Return (X, Y) of the center of cell containing provided text 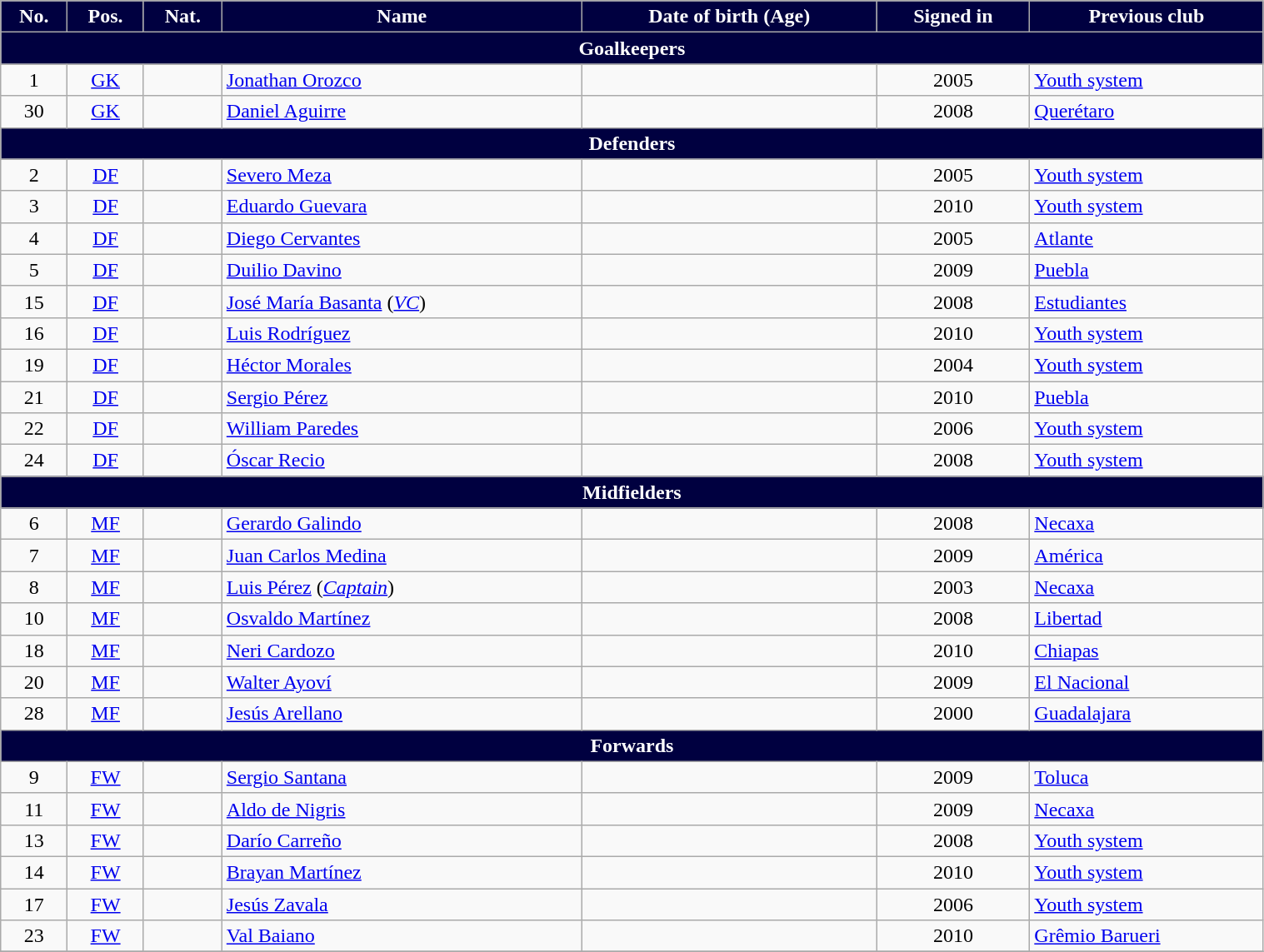
6 (34, 524)
Sergio Pérez (402, 397)
Jesús Arellano (402, 714)
Atlante (1147, 238)
Luis Pérez (Captain) (402, 587)
19 (34, 365)
Osvaldo Martínez (402, 619)
Óscar Recio (402, 461)
Juan Carlos Medina (402, 556)
4 (34, 238)
3 (34, 207)
Gerardo Galindo (402, 524)
16 (34, 333)
Severo Meza (402, 175)
2003 (953, 587)
Jesús Zavala (402, 904)
José María Basanta (VC) (402, 302)
Midfielders (632, 492)
18 (34, 650)
Name (402, 17)
Eduardo Guevara (402, 207)
William Paredes (402, 429)
11 (34, 809)
Jonathan Orozco (402, 80)
20 (34, 682)
10 (34, 619)
Pos. (106, 17)
Duilio Davino (402, 270)
Luis Rodríguez (402, 333)
Querétaro (1147, 112)
15 (34, 302)
17 (34, 904)
23 (34, 936)
2004 (953, 365)
Brayan Martínez (402, 872)
Sergio Santana (402, 777)
Previous club (1147, 17)
América (1147, 556)
Daniel Aguirre (402, 112)
8 (34, 587)
Signed in (953, 17)
Toluca (1147, 777)
Grêmio Barueri (1147, 936)
Nat. (182, 17)
Chiapas (1147, 650)
Defenders (632, 143)
Val Baiano (402, 936)
Libertad (1147, 619)
21 (34, 397)
22 (34, 429)
7 (34, 556)
Héctor Morales (402, 365)
9 (34, 777)
5 (34, 270)
Guadalajara (1147, 714)
Walter Ayoví (402, 682)
14 (34, 872)
Darío Carreño (402, 840)
Aldo de Nigris (402, 809)
2 (34, 175)
Estudiantes (1147, 302)
No. (34, 17)
Goalkeepers (632, 48)
28 (34, 714)
1 (34, 80)
Neri Cardozo (402, 650)
30 (34, 112)
2000 (953, 714)
El Nacional (1147, 682)
Forwards (632, 745)
24 (34, 461)
Date of birth (Age) (729, 17)
13 (34, 840)
Diego Cervantes (402, 238)
